Search for the cell housing the specified text and yield its [X, Y] center coordinate. 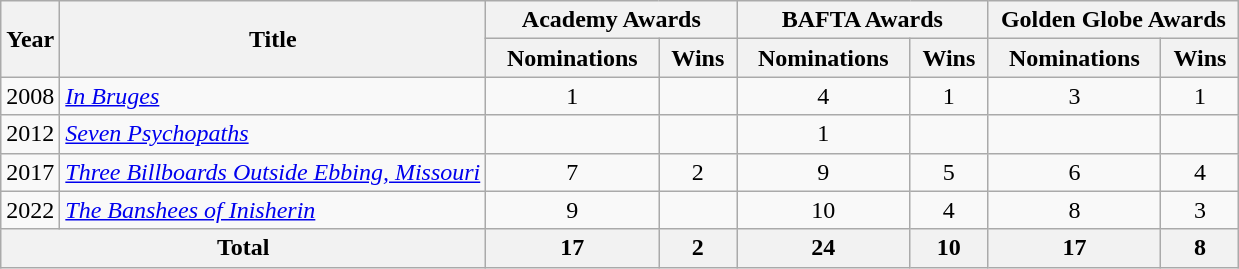
Three Billboards Outside Ebbing, Missouri [273, 172]
In Bruges [273, 96]
Academy Awards [612, 20]
Title [273, 39]
5 [949, 172]
Seven Psychopaths [273, 134]
24 [824, 248]
The Banshees of Inisherin [273, 210]
Golden Globe Awards [1114, 20]
2017 [30, 172]
Year [30, 39]
2022 [30, 210]
2008 [30, 96]
2012 [30, 134]
7 [572, 172]
Total [244, 248]
6 [1074, 172]
BAFTA Awards [862, 20]
